Scan for the cell matching the given text and deliver its (x, y) coordinate at center. 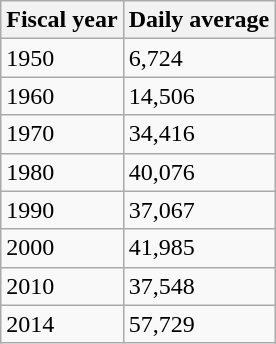
2014 (62, 324)
37,067 (199, 210)
41,985 (199, 248)
40,076 (199, 172)
1990 (62, 210)
1980 (62, 172)
2010 (62, 286)
1960 (62, 96)
34,416 (199, 134)
Fiscal year (62, 20)
37,548 (199, 286)
6,724 (199, 58)
57,729 (199, 324)
14,506 (199, 96)
1950 (62, 58)
2000 (62, 248)
1970 (62, 134)
Daily average (199, 20)
